Output the [x, y] coordinate of the center of the cell containing the given text.  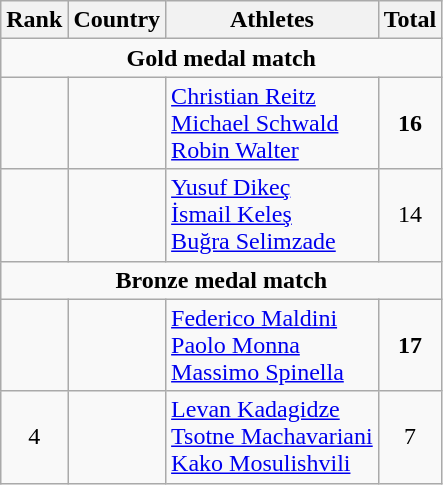
Total [410, 20]
Yusuf Dikeçİsmail KeleşBuğra Selimzade [272, 215]
Christian ReitzMichael SchwaldRobin Walter [272, 123]
Athletes [272, 20]
Country [117, 20]
Rank [34, 20]
Gold medal match [222, 58]
7 [410, 437]
Federico MaldiniPaolo MonnaMassimo Spinella [272, 345]
4 [34, 437]
14 [410, 215]
17 [410, 345]
16 [410, 123]
Levan KadagidzeTsotne MachavarianiKako Mosulishvili [272, 437]
Bronze medal match [222, 280]
